Locate the cell with the specified text and output its [x, y] center coordinate. 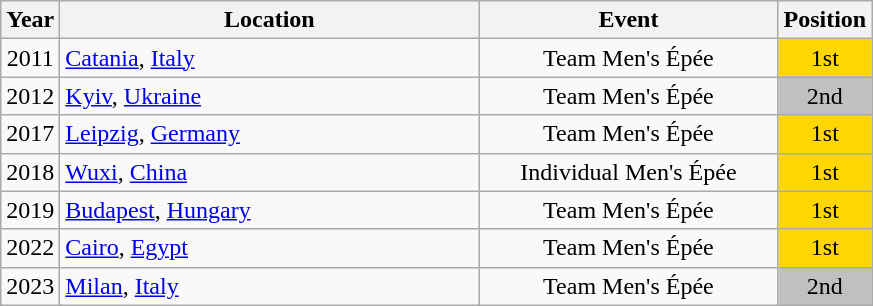
Cairo, Egypt [270, 248]
Year [30, 20]
Catania, Italy [270, 58]
2018 [30, 172]
Event [628, 20]
Leipzig, Germany [270, 134]
Wuxi, China [270, 172]
2017 [30, 134]
2019 [30, 210]
Budapest, Hungary [270, 210]
Kyiv, Ukraine [270, 96]
2022 [30, 248]
Milan, Italy [270, 286]
Position [825, 20]
2023 [30, 286]
Location [270, 20]
Individual Men's Épée [628, 172]
2012 [30, 96]
2011 [30, 58]
